Detect which cell encompasses the target text, then output its [X, Y] center coordinate. 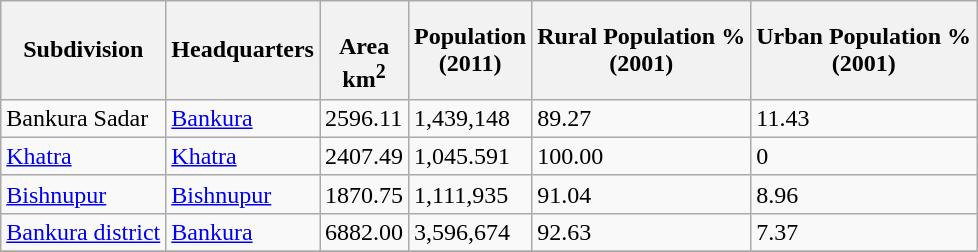
100.00 [642, 156]
8.96 [864, 194]
1,045.591 [470, 156]
Headquarters [243, 50]
1870.75 [364, 194]
Urban Population % (2001) [864, 50]
Rural Population %(2001) [642, 50]
89.27 [642, 118]
7.37 [864, 232]
2596.11 [364, 118]
Areakm2 [364, 50]
Bankura Sadar [84, 118]
Subdivision [84, 50]
2407.49 [364, 156]
Population(2011) [470, 50]
Bankura district [84, 232]
6882.00 [364, 232]
92.63 [642, 232]
1,439,148 [470, 118]
91.04 [642, 194]
3,596,674 [470, 232]
11.43 [864, 118]
1,111,935 [470, 194]
0 [864, 156]
